Search for the cell housing the specified text and yield its (x, y) center coordinate. 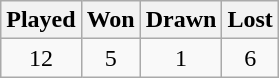
Played (41, 20)
Won (110, 20)
6 (250, 58)
5 (110, 58)
12 (41, 58)
Drawn (181, 20)
Lost (250, 20)
1 (181, 58)
